Search for the cell housing the specified text and yield its [x, y] center coordinate. 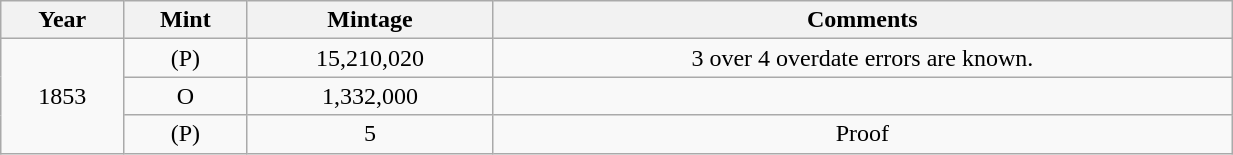
O [186, 96]
Comments [862, 20]
Mint [186, 20]
15,210,020 [370, 58]
5 [370, 134]
1,332,000 [370, 96]
3 over 4 overdate errors are known. [862, 58]
Proof [862, 134]
Mintage [370, 20]
Year [62, 20]
1853 [62, 96]
